Pinpoint the cell where the given text exists, returning its [X, Y] midpoint coordinate. 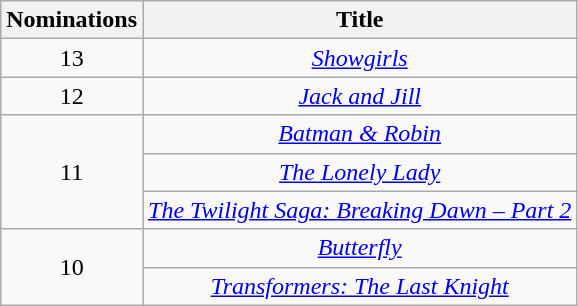
Butterfly [359, 248]
Batman & Robin [359, 134]
Nominations [72, 20]
12 [72, 96]
The Twilight Saga: Breaking Dawn – Part 2 [359, 210]
Jack and Jill [359, 96]
13 [72, 58]
Title [359, 20]
10 [72, 267]
Transformers: The Last Knight [359, 286]
The Lonely Lady [359, 172]
Showgirls [359, 58]
11 [72, 172]
